Output the (x, y) coordinate of the center of the cell containing the given text.  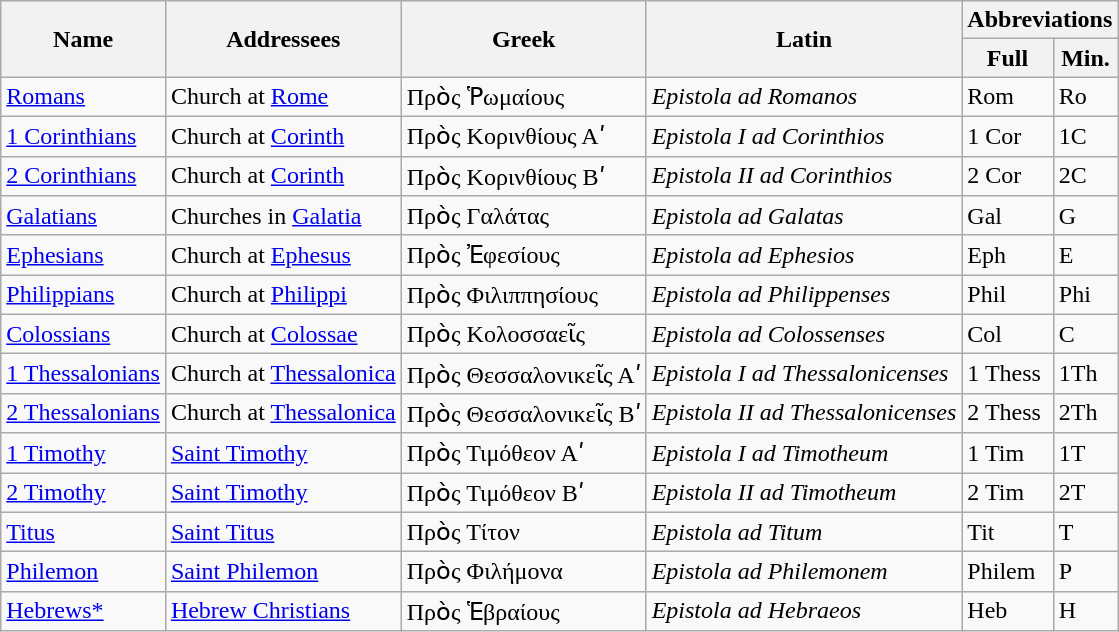
Philemon (84, 572)
Epistola ad Philemonem (804, 572)
Ro (1086, 97)
Πρὸς Κορινθίους Βʹ (524, 176)
Titus (84, 532)
Saint Philemon (283, 572)
2 Cor (1008, 176)
1C (1086, 136)
Church at Ephesus (283, 255)
Church at Philippi (283, 295)
1T (1086, 453)
Πρὸς Φιλήμονα (524, 572)
1 Cor (1008, 136)
Ephesians (84, 255)
1 Corinthians (84, 136)
1Th (1086, 374)
2 Timothy (84, 492)
Πρὸς Τιμόθεον Βʹ (524, 492)
Saint Titus (283, 532)
Epistola ad Romanos (804, 97)
Addressees (283, 39)
Heb (1008, 611)
Phil (1008, 295)
T (1086, 532)
Epistola ad Colossenses (804, 334)
Eph (1008, 255)
Rom (1008, 97)
2 Tim (1008, 492)
Romans (84, 97)
Πρὸς Φιλιππησίους (524, 295)
Church at Rome (283, 97)
1 Tim (1008, 453)
Epistola II ad Timotheum (804, 492)
2 Thess (1008, 413)
Πρὸς Τίτον (524, 532)
Epistola I ad Thessalonicenses (804, 374)
Colossians (84, 334)
Πρὸς Τιμόθεον Αʹ (524, 453)
Epistola ad Galatas (804, 216)
Epistola ad Ephesios (804, 255)
2Th (1086, 413)
Hebrew Christians (283, 611)
Πρὸς Κολοσσαεῖς (524, 334)
Epistola I ad Corinthios (804, 136)
1 Timothy (84, 453)
Greek (524, 39)
Epistola ad Titum (804, 532)
Churches in Galatia (283, 216)
Gal (1008, 216)
Galatians (84, 216)
Epistola II ad Corinthios (804, 176)
C (1086, 334)
P (1086, 572)
Πρὸς Ῥωμαίους (524, 97)
2 Corinthians (84, 176)
Phi (1086, 295)
Abbreviations (1040, 20)
Epistola II ad Thessalonicenses (804, 413)
Πρὸς Ἑβραίους (524, 611)
Tit (1008, 532)
Epistola I ad Timotheum (804, 453)
Πρὸς Θεσσαλονικεῖς Βʹ (524, 413)
2 Thessalonians (84, 413)
G (1086, 216)
Philippians (84, 295)
Latin (804, 39)
1 Thess (1008, 374)
Epistola ad Philippenses (804, 295)
Hebrews* (84, 611)
Church at Colossae (283, 334)
Πρὸς Θεσσαλονικεῖς Αʹ (524, 374)
Epistola ad Hebraeos (804, 611)
Philem (1008, 572)
Full (1008, 58)
1 Thessalonians (84, 374)
Πρὸς Γαλάτας (524, 216)
2C (1086, 176)
2T (1086, 492)
Πρὸς Ἐφεσίους (524, 255)
Name (84, 39)
Col (1008, 334)
H (1086, 611)
Πρὸς Κορινθίους Αʹ (524, 136)
Min. (1086, 58)
E (1086, 255)
